Capture the cell that displays the provided text and extract its [X, Y] central coordinate. 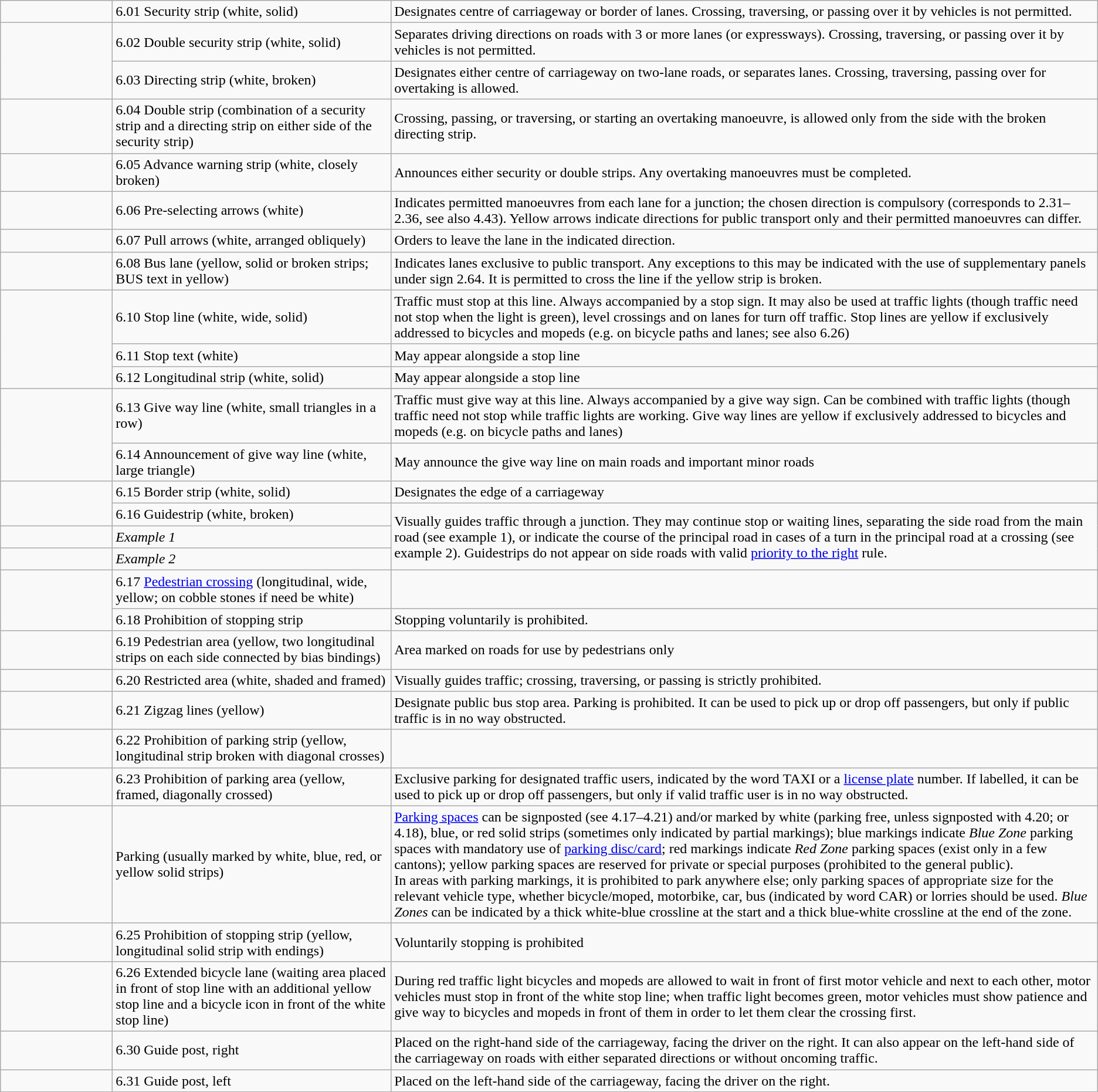
Announces either security or double strips. Any overtaking manoeuvres must be completed. [745, 173]
6.21 Zigzag lines (yellow) [252, 710]
6.19 Pedestrian area (yellow, two longitudinal strips on each side connected by bias bindings) [252, 650]
6.11 Stop text (white) [252, 355]
Visually guides traffic; crossing, traversing, or passing is strictly prohibited. [745, 680]
Parking (usually marked by white, blue, red, or yellow solid strips) [252, 864]
6.20 Restricted area (white, shaded and framed) [252, 680]
6.05 Advance warning strip (white, closely broken) [252, 173]
6.31 Guide post, left [252, 1080]
Designates the edge of a carriageway [745, 492]
Crossing, passing, or traversing, or starting an overtaking manoeuvre, is allowed only from the side with the broken directing strip. [745, 126]
6.23 Prohibition of parking area (yellow, framed, diagonally crossed) [252, 786]
6.04 Double strip (combination of a security strip and a directing strip on either side of the security strip) [252, 126]
Orders to leave the lane in the indicated direction. [745, 241]
6.03 Directing strip (white, broken) [252, 80]
Designates centre of carriageway or border of lanes. Crossing, traversing, or passing over it by vehicles is not permitted. [745, 12]
6.30 Guide post, right [252, 1050]
6.16 Guidestrip (white, broken) [252, 515]
6.07 Pull arrows (white, arranged obliquely) [252, 241]
Stopping voluntarily is prohibited. [745, 620]
Placed on the left-hand side of the carriageway, facing the driver on the right. [745, 1080]
6.25 Prohibition of stopping strip (yellow, longitudinal solid strip with endings) [252, 942]
Area marked on roads for use by pedestrians only [745, 650]
May announce the give way line on main roads and important minor roads [745, 461]
6.02 Double security strip (white, solid) [252, 42]
6.15 Border strip (white, solid) [252, 492]
Example 1 [252, 537]
6.01 Security strip (white, solid) [252, 12]
6.12 Longitudinal strip (white, solid) [252, 377]
6.14 Announcement of give way line (white, large triangle) [252, 461]
6.17 Pedestrian crossing (longitudinal, wide, yellow; on cobble stones if need be white) [252, 589]
Voluntarily stopping is prohibited [745, 942]
Separates driving directions on roads with 3 or more lanes (or expressways). Crossing, traversing, or passing over it by vehicles is not permitted. [745, 42]
6.22 Prohibition of parking strip (yellow, longitudinal strip broken with diagonal crosses) [252, 749]
Designates either centre of carriageway on two-lane roads, or separates lanes. Crossing, traversing, passing over for overtaking is allowed. [745, 80]
6.06 Pre-selecting arrows (white) [252, 210]
6.10 Stop line (white, wide, solid) [252, 317]
6.08 Bus lane (yellow, solid or broken strips; BUS text in yellow) [252, 271]
Example 2 [252, 559]
6.18 Prohibition of stopping strip [252, 620]
6.13 Give way line (white, small triangles in a row) [252, 415]
